Pinpoint the cell where the given text exists, returning its [x, y] midpoint coordinate. 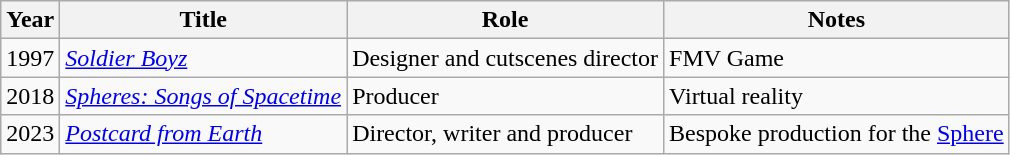
2018 [30, 96]
Soldier Boyz [204, 58]
Title [204, 20]
Year [30, 20]
Role [506, 20]
Bespoke production for the Sphere [837, 134]
Spheres: Songs of Spacetime [204, 96]
Postcard from Earth [204, 134]
Virtual reality [837, 96]
Producer [506, 96]
Notes [837, 20]
2023 [30, 134]
Director, writer and producer [506, 134]
1997 [30, 58]
Designer and cutscenes director [506, 58]
FMV Game [837, 58]
